Identify which cell holds the provided text, then report its [X, Y] central coordinate. 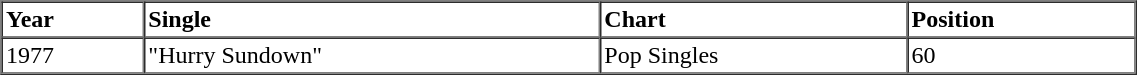
Position [1022, 20]
Pop Singles [754, 56]
Year [73, 20]
60 [1022, 56]
"Hurry Sundown" [372, 56]
1977 [73, 56]
Chart [754, 20]
Single [372, 20]
